Pinpoint the cell where the given text exists, returning its [X, Y] midpoint coordinate. 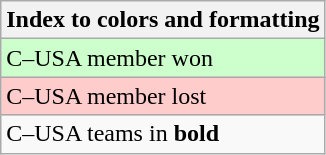
C–USA member lost [163, 96]
C–USA member won [163, 58]
Index to colors and formatting [163, 20]
C–USA teams in bold [163, 134]
